Scan for the cell matching the given text and deliver its (X, Y) coordinate at center. 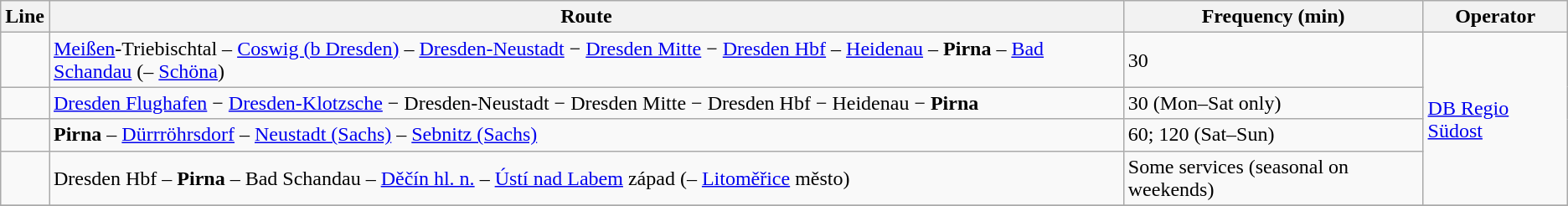
Line (25, 17)
30 (Mon–Sat only) (1273, 103)
30 (1273, 60)
DB Regio Südost (1495, 119)
Operator (1495, 17)
Some services (seasonal on weekends) (1273, 178)
Frequency (min) (1273, 17)
Meißen-Triebischtal – Coswig (b Dresden) – Dresden-Neustadt − Dresden Mitte − Dresden Hbf – Heidenau – Pirna – Bad Schandau (– Schöna) (586, 60)
Dresden Hbf – Pirna – Bad Schandau – Děčín hl. n. – Ústí nad Labem západ (– Litoměřice město) (586, 178)
Route (586, 17)
Dresden Flughafen − Dresden-Klotzsche − Dresden-Neustadt − Dresden Mitte − Dresden Hbf − Heidenau − Pirna (586, 103)
Pirna – Dürrröhrsdorf – Neustadt (Sachs) – Sebnitz (Sachs) (586, 135)
60; 120 (Sat–Sun) (1273, 135)
